For the text-containing cell, return its midpoint in [x, y] coordinate format. 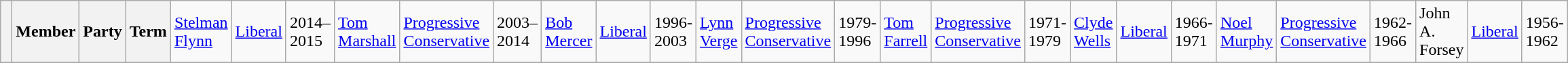
Member [46, 32]
1962-1966 [1393, 32]
Term [148, 32]
Tom Marshall [367, 32]
2014–2015 [310, 32]
Party [102, 32]
1956-1962 [1545, 32]
1979-1996 [858, 32]
Clyde Wells [1094, 32]
John A. Forsey [1442, 32]
1966-1971 [1193, 32]
Noel Murphy [1246, 32]
Bob Mercer [569, 32]
Tom Farrell [906, 32]
1971-1979 [1048, 32]
Lynn Verge [718, 32]
2003–2014 [517, 32]
Stelman Flynn [201, 32]
1996-2003 [673, 32]
